Find where the given text appears and provide that cell's center as [x, y] coordinate. 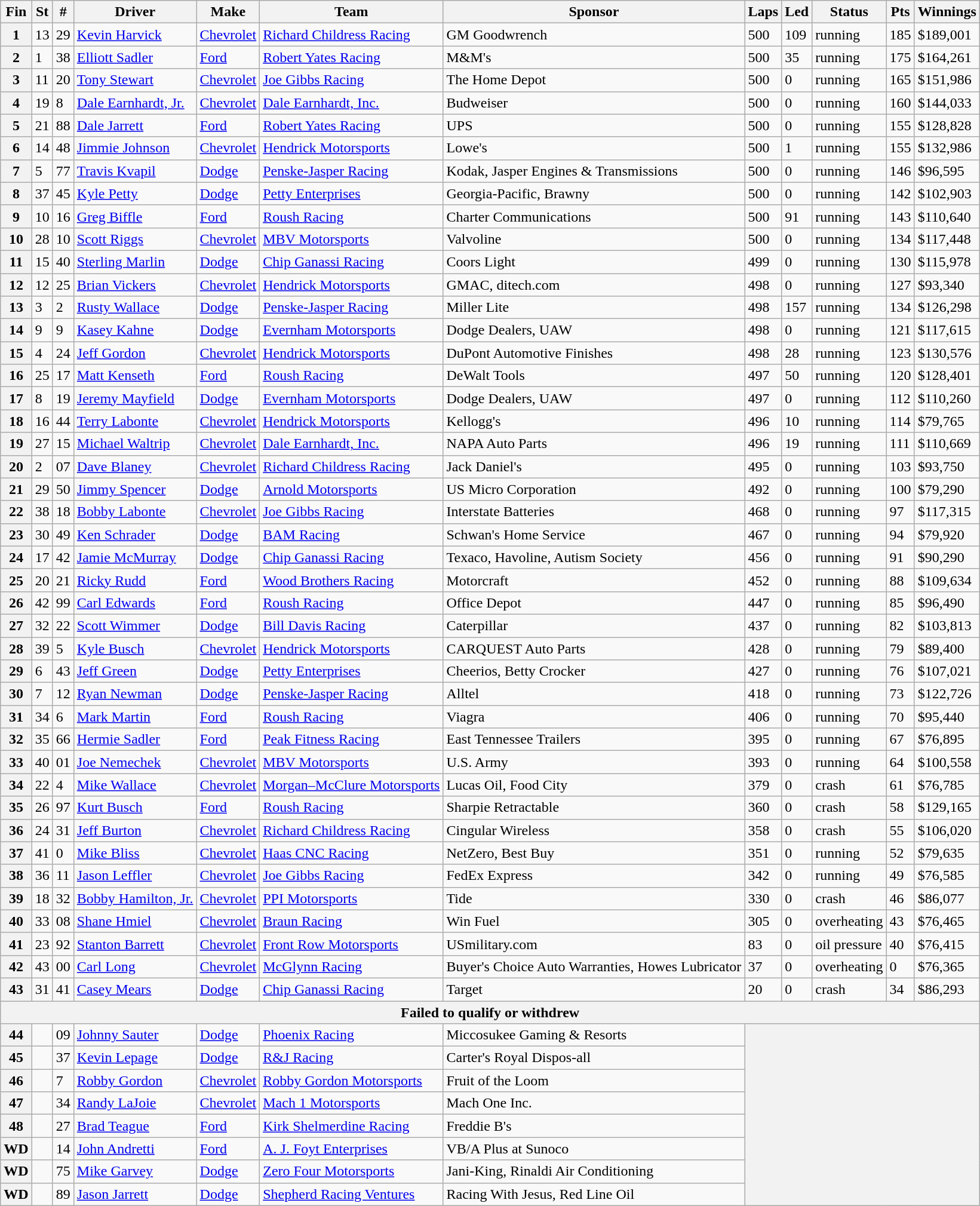
GM Goodwrench [594, 35]
$76,895 [947, 739]
US Micro Corporation [594, 489]
Lowe's [594, 148]
$76,465 [947, 921]
Miller Lite [594, 308]
Fin [16, 12]
Texaco, Havoline, Autism Society [594, 557]
McGlynn Racing [351, 966]
467 [763, 535]
Front Row Motorsports [351, 944]
92 [63, 944]
47 [16, 1103]
Shepherd Racing Ventures [351, 1194]
Brian Vickers [135, 285]
$79,765 [947, 421]
Hermie Sadler [135, 739]
89 [63, 1194]
Failed to qualify or withdrew [490, 1012]
$129,165 [947, 808]
427 [763, 671]
Alltel [594, 694]
Cingular Wireless [594, 830]
Buyer's Choice Auto Warranties, Howes Lubricator [594, 966]
DuPont Automotive Finishes [594, 353]
Make [228, 12]
USmilitary.com [594, 944]
$117,615 [947, 330]
Budweiser [594, 103]
Terry Labonte [135, 421]
$128,828 [947, 125]
Ken Schrader [135, 535]
Elliott Sadler [135, 57]
94 [901, 535]
$109,634 [947, 580]
Sponsor [594, 12]
$117,448 [947, 239]
Kevin Harvick [135, 35]
$107,021 [947, 671]
146 [901, 171]
Stanton Barrett [135, 944]
$95,440 [947, 717]
83 [763, 944]
$110,669 [947, 444]
Fruit of the Loom [594, 1081]
Mike Bliss [135, 853]
$76,785 [947, 785]
UPS [594, 125]
Kellogg's [594, 421]
Charter Communications [594, 216]
R&J Racing [351, 1058]
76 [901, 671]
$115,978 [947, 262]
358 [763, 830]
Laps [763, 12]
Ryan Newman [135, 694]
VB/A Plus at Sunoco [594, 1149]
$93,340 [947, 285]
NetZero, Best Buy [594, 853]
Motorcraft [594, 580]
$117,315 [947, 512]
$79,635 [947, 853]
Jeremy Mayfield [135, 398]
John Andretti [135, 1149]
Sharpie Retractable [594, 808]
Kasey Kahne [135, 330]
437 [763, 625]
157 [797, 308]
Shane Hmiel [135, 921]
379 [763, 785]
00 [63, 966]
Jeff Burton [135, 830]
175 [901, 57]
Status [849, 12]
Jack Daniel's [594, 467]
Led [797, 12]
09 [63, 1035]
$110,260 [947, 398]
$96,595 [947, 171]
$128,401 [947, 376]
143 [901, 216]
$96,490 [947, 603]
Miccosukee Gaming & Resorts [594, 1035]
The Home Depot [594, 80]
452 [763, 580]
Jason Leffler [135, 876]
142 [901, 194]
58 [901, 808]
East Tennessee Trailers [594, 739]
Scott Wimmer [135, 625]
$164,261 [947, 57]
82 [901, 625]
120 [901, 376]
St [42, 12]
66 [63, 739]
73 [901, 694]
Casey Mears [135, 989]
Racing With Jesus, Red Line Oil [594, 1194]
Jimmie Johnson [135, 148]
$132,986 [947, 148]
121 [901, 330]
# [63, 12]
447 [763, 603]
185 [901, 35]
A. J. Foyt Enterprises [351, 1149]
77 [63, 171]
Kevin Lepage [135, 1058]
$90,290 [947, 557]
Tony Stewart [135, 80]
Freddie B's [594, 1126]
Bill Davis Racing [351, 625]
55 [901, 830]
Office Depot [594, 603]
Mach 1 Motorsports [351, 1103]
Sterling Marlin [135, 262]
342 [763, 876]
$144,033 [947, 103]
393 [763, 762]
Carl Edwards [135, 603]
100 [901, 489]
oil pressure [849, 944]
Kyle Busch [135, 648]
Jani-King, Rinaldi Air Conditioning [594, 1171]
114 [901, 421]
$89,400 [947, 648]
165 [901, 80]
Schwan's Home Service [594, 535]
Brad Teague [135, 1126]
Mach One Inc. [594, 1103]
$100,558 [947, 762]
PPI Motorsports [351, 898]
495 [763, 467]
$79,920 [947, 535]
Dale Earnhardt, Jr. [135, 103]
Arnold Motorsports [351, 489]
492 [763, 489]
Georgia-Pacific, Brawny [594, 194]
Win Fuel [594, 921]
Ricky Rudd [135, 580]
499 [763, 262]
123 [901, 353]
Jeff Green [135, 671]
Bobby Labonte [135, 512]
395 [763, 739]
$76,415 [947, 944]
468 [763, 512]
$86,293 [947, 989]
$130,576 [947, 353]
Kodak, Jasper Engines & Transmissions [594, 171]
$110,640 [947, 216]
330 [763, 898]
109 [797, 35]
64 [901, 762]
61 [901, 785]
Rusty Wallace [135, 308]
Jimmy Spencer [135, 489]
75 [63, 1171]
Morgan–McClure Motorsports [351, 785]
M&M's [594, 57]
Interstate Batteries [594, 512]
07 [63, 467]
Carl Long [135, 966]
$102,903 [947, 194]
$151,986 [947, 80]
$76,365 [947, 966]
428 [763, 648]
CARQUEST Auto Parts [594, 648]
Kurt Busch [135, 808]
Zero Four Motorsports [351, 1171]
Wood Brothers Racing [351, 580]
Tide [594, 898]
Coors Light [594, 262]
52 [901, 853]
$126,298 [947, 308]
$106,020 [947, 830]
DeWalt Tools [594, 376]
70 [901, 717]
112 [901, 398]
Greg Biffle [135, 216]
Joe Nemechek [135, 762]
Randy LaJoie [135, 1103]
Peak Fitness Racing [351, 739]
456 [763, 557]
99 [63, 603]
Winnings [947, 12]
Mike Wallace [135, 785]
Mark Martin [135, 717]
406 [763, 717]
$93,750 [947, 467]
Dale Jarrett [135, 125]
Jason Jarrett [135, 1194]
111 [901, 444]
Driver [135, 12]
Target [594, 989]
Kirk Shelmerdine Racing [351, 1126]
Phoenix Racing [351, 1035]
351 [763, 853]
Robby Gordon [135, 1081]
Pts [901, 12]
$79,290 [947, 489]
FedEx Express [594, 876]
Jamie McMurray [135, 557]
Team [351, 12]
GMAC, ditech.com [594, 285]
305 [763, 921]
Mike Garvey [135, 1171]
Bobby Hamilton, Jr. [135, 898]
01 [63, 762]
Matt Kenseth [135, 376]
85 [901, 603]
160 [901, 103]
Johnny Sauter [135, 1035]
79 [901, 648]
Jeff Gordon [135, 353]
Carter's Royal Dispos-all [594, 1058]
130 [901, 262]
U.S. Army [594, 762]
BAM Racing [351, 535]
Valvoline [594, 239]
$86,077 [947, 898]
Kyle Petty [135, 194]
Cheerios, Betty Crocker [594, 671]
Dave Blaney [135, 467]
Caterpillar [594, 625]
Viagra [594, 717]
360 [763, 808]
$122,726 [947, 694]
127 [901, 285]
418 [763, 694]
103 [901, 467]
NAPA Auto Parts [594, 444]
Scott Riggs [135, 239]
Robby Gordon Motorsports [351, 1081]
67 [901, 739]
Haas CNC Racing [351, 853]
Lucas Oil, Food City [594, 785]
$103,813 [947, 625]
$189,001 [947, 35]
08 [63, 921]
Michael Waltrip [135, 444]
$76,585 [947, 876]
Travis Kvapil [135, 171]
Braun Racing [351, 921]
